Search for the cell housing the specified text and yield its [X, Y] center coordinate. 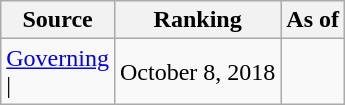
Ranking [197, 20]
Source [58, 20]
As of [313, 20]
Governing| [58, 72]
October 8, 2018 [197, 72]
